Extract the (X, Y) coordinate from the center of the cell holding the provided text.  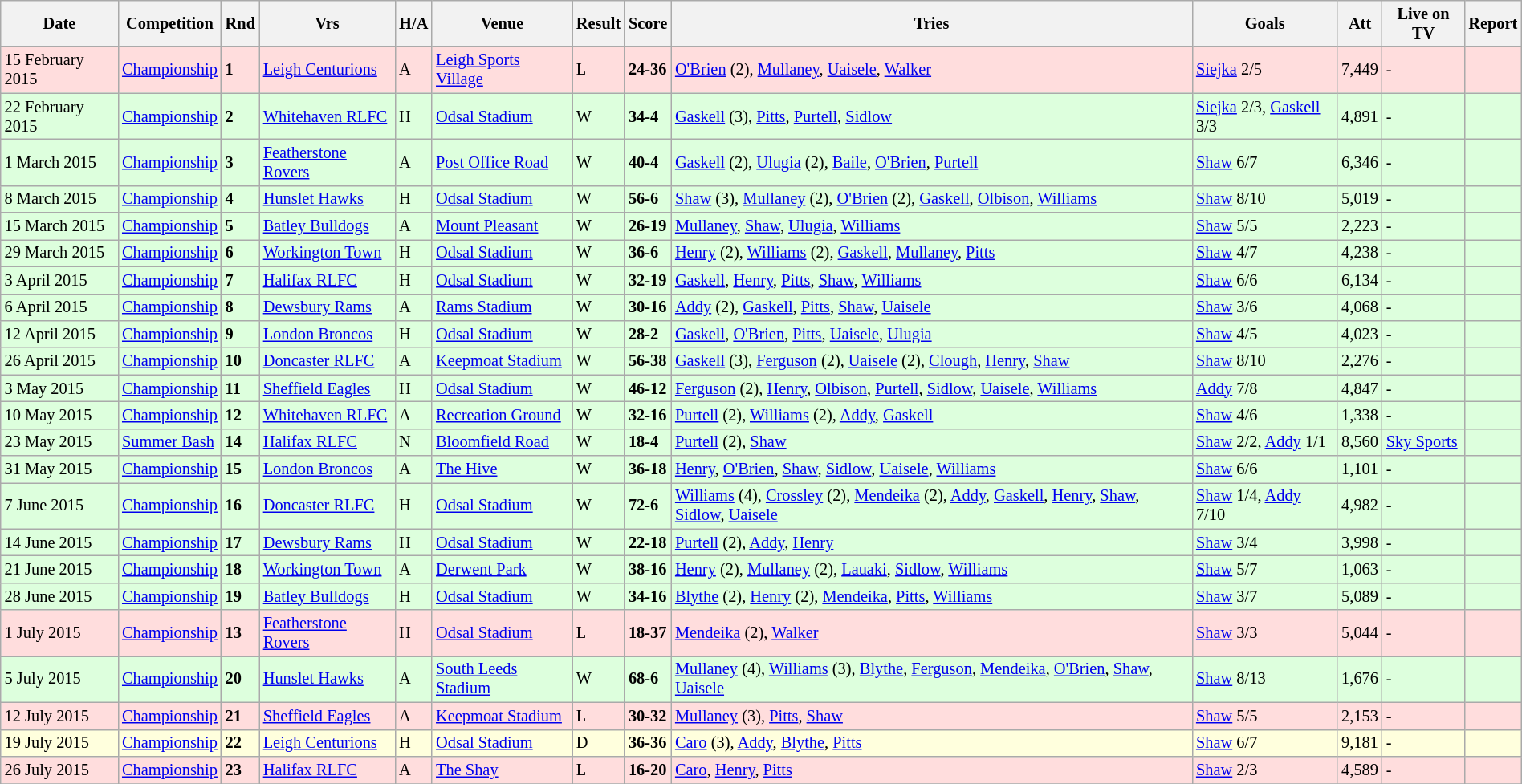
6,346 (1360, 162)
Shaw 5/7 (1265, 569)
Addy 7/8 (1265, 388)
Shaw (3), Mullaney (2), O'Brien (2), Gaskell, Olbison, Williams (931, 199)
22 February 2015 (59, 116)
Post Office Road (503, 162)
Williams (4), Crossley (2), Mendeika (2), Addy, Gaskell, Henry, Shaw, Sidlow, Uaisele (931, 506)
38-16 (648, 569)
12 (241, 415)
Result (599, 23)
1 July 2015 (59, 633)
Competition (170, 23)
72-6 (648, 506)
The Hive (503, 469)
12 April 2015 (59, 334)
23 May 2015 (59, 442)
4,023 (1360, 334)
30-16 (648, 307)
Tries (931, 23)
18 (241, 569)
30-32 (648, 716)
68-6 (648, 679)
29 March 2015 (59, 253)
21 (241, 716)
10 (241, 361)
1,101 (1360, 469)
Henry, O'Brien, Shaw, Sidlow, Uaisele, Williams (931, 469)
11 (241, 388)
22 (241, 743)
Gaskell (2), Ulugia (2), Baile, O'Brien, Purtell (931, 162)
Caro (3), Addy, Blythe, Pitts (931, 743)
3 April 2015 (59, 280)
26 April 2015 (59, 361)
Mullaney (3), Pitts, Shaw (931, 716)
Addy (2), Gaskell, Pitts, Shaw, Uaisele (931, 307)
Purtell (2), Williams (2), Addy, Gaskell (931, 415)
Shaw 4/5 (1265, 334)
Mount Pleasant (503, 226)
6,134 (1360, 280)
9,181 (1360, 743)
Att (1360, 23)
12 July 2015 (59, 716)
Rnd (241, 23)
36-6 (648, 253)
1,676 (1360, 679)
Purtell (2), Shaw (931, 442)
N (413, 442)
Blythe (2), Henry (2), Mendeika, Pitts, Williams (931, 596)
Siejka 2/3, Gaskell 3/3 (1265, 116)
Henry (2), Mullaney (2), Lauaki, Sidlow, Williams (931, 569)
7 (241, 280)
6 April 2015 (59, 307)
3 May 2015 (59, 388)
19 July 2015 (59, 743)
Siejka 2/5 (1265, 70)
18-37 (648, 633)
Goals (1265, 23)
Leigh Sports Village (503, 70)
Gaskell (3), Pitts, Purtell, Sidlow (931, 116)
8,560 (1360, 442)
36-36 (648, 743)
Shaw 8/13 (1265, 679)
4,238 (1360, 253)
Caro, Henry, Pitts (931, 770)
4,068 (1360, 307)
Live on TV (1424, 23)
2,153 (1360, 716)
18-4 (648, 442)
O'Brien (2), Mullaney, Uaisele, Walker (931, 70)
Shaw 3/7 (1265, 596)
2 (241, 116)
5 July 2015 (59, 679)
Shaw 3/6 (1265, 307)
Score (648, 23)
Derwent Park (503, 569)
32-16 (648, 415)
4 (241, 199)
56-38 (648, 361)
Rams Stadium (503, 307)
7,449 (1360, 70)
Mullaney (4), Williams (3), Blythe, Ferguson, Mendeika, O'Brien, Shaw, Uaisele (931, 679)
6 (241, 253)
1,063 (1360, 569)
21 June 2015 (59, 569)
Mullaney, Shaw, Ulugia, Williams (931, 226)
D (599, 743)
32-19 (648, 280)
Recreation Ground (503, 415)
9 (241, 334)
19 (241, 596)
Shaw 3/4 (1265, 542)
3,998 (1360, 542)
Shaw 2/3 (1265, 770)
5 (241, 226)
Sky Sports (1424, 442)
31 May 2015 (59, 469)
Gaskell, O'Brien, Pitts, Uaisele, Ulugia (931, 334)
26-19 (648, 226)
Purtell (2), Addy, Henry (931, 542)
2,223 (1360, 226)
14 (241, 442)
15 March 2015 (59, 226)
15 February 2015 (59, 70)
7 June 2015 (59, 506)
Gaskell (3), Ferguson (2), Uaisele (2), Clough, Henry, Shaw (931, 361)
40-4 (648, 162)
1 March 2015 (59, 162)
8 (241, 307)
5,089 (1360, 596)
17 (241, 542)
4,982 (1360, 506)
H/A (413, 23)
Shaw 2/2, Addy 1/1 (1265, 442)
Gaskell, Henry, Pitts, Shaw, Williams (931, 280)
10 May 2015 (59, 415)
46-12 (648, 388)
3 (241, 162)
26 July 2015 (59, 770)
Shaw 4/7 (1265, 253)
28 June 2015 (59, 596)
22-18 (648, 542)
5,019 (1360, 199)
Bloomfield Road (503, 442)
1,338 (1360, 415)
2,276 (1360, 361)
South Leeds Stadium (503, 679)
20 (241, 679)
Report (1493, 23)
Shaw 3/3 (1265, 633)
4,589 (1360, 770)
16 (241, 506)
Mendeika (2), Walker (931, 633)
Vrs (328, 23)
Date (59, 23)
13 (241, 633)
4,891 (1360, 116)
15 (241, 469)
4,847 (1360, 388)
1 (241, 70)
28-2 (648, 334)
16-20 (648, 770)
Shaw 4/6 (1265, 415)
Summer Bash (170, 442)
The Shay (503, 770)
Venue (503, 23)
Henry (2), Williams (2), Gaskell, Mullaney, Pitts (931, 253)
23 (241, 770)
34-16 (648, 596)
24-36 (648, 70)
36-18 (648, 469)
Shaw 1/4, Addy 7/10 (1265, 506)
34-4 (648, 116)
14 June 2015 (59, 542)
56-6 (648, 199)
Ferguson (2), Henry, Olbison, Purtell, Sidlow, Uaisele, Williams (931, 388)
5,044 (1360, 633)
8 March 2015 (59, 199)
